Extract the [x, y] coordinate from the center of the cell holding the provided text.  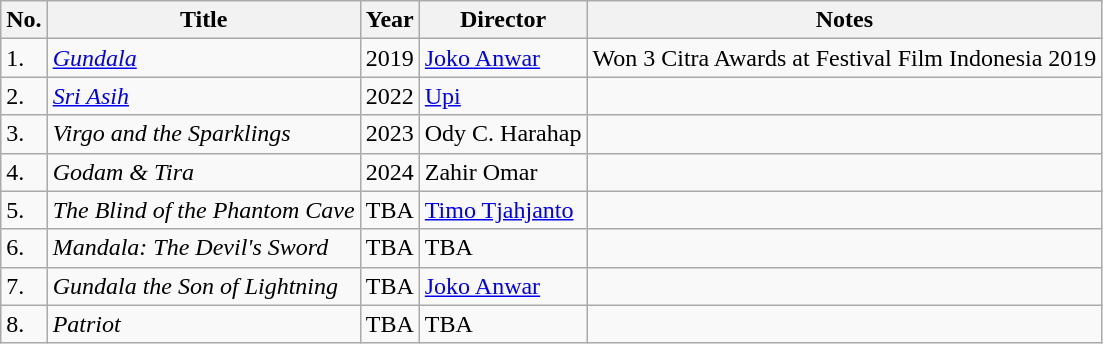
Director [503, 20]
2022 [390, 96]
3. [24, 134]
Title [204, 20]
8. [24, 324]
Timo Tjahjanto [503, 210]
6. [24, 248]
5. [24, 210]
Upi [503, 96]
Gundala the Son of Lightning [204, 286]
Ody C. Harahap [503, 134]
4. [24, 172]
Notes [844, 20]
2019 [390, 58]
Gundala [204, 58]
Sri Asih [204, 96]
Patriot [204, 324]
Godam & Tira [204, 172]
Zahir Omar [503, 172]
1. [24, 58]
2023 [390, 134]
Year [390, 20]
Virgo and the Sparklings [204, 134]
Mandala: The Devil's Sword [204, 248]
No. [24, 20]
2. [24, 96]
Won 3 Citra Awards at Festival Film Indonesia 2019 [844, 58]
7. [24, 286]
2024 [390, 172]
The Blind of the Phantom Cave [204, 210]
